Return [X, Y] of the center of cell containing provided text 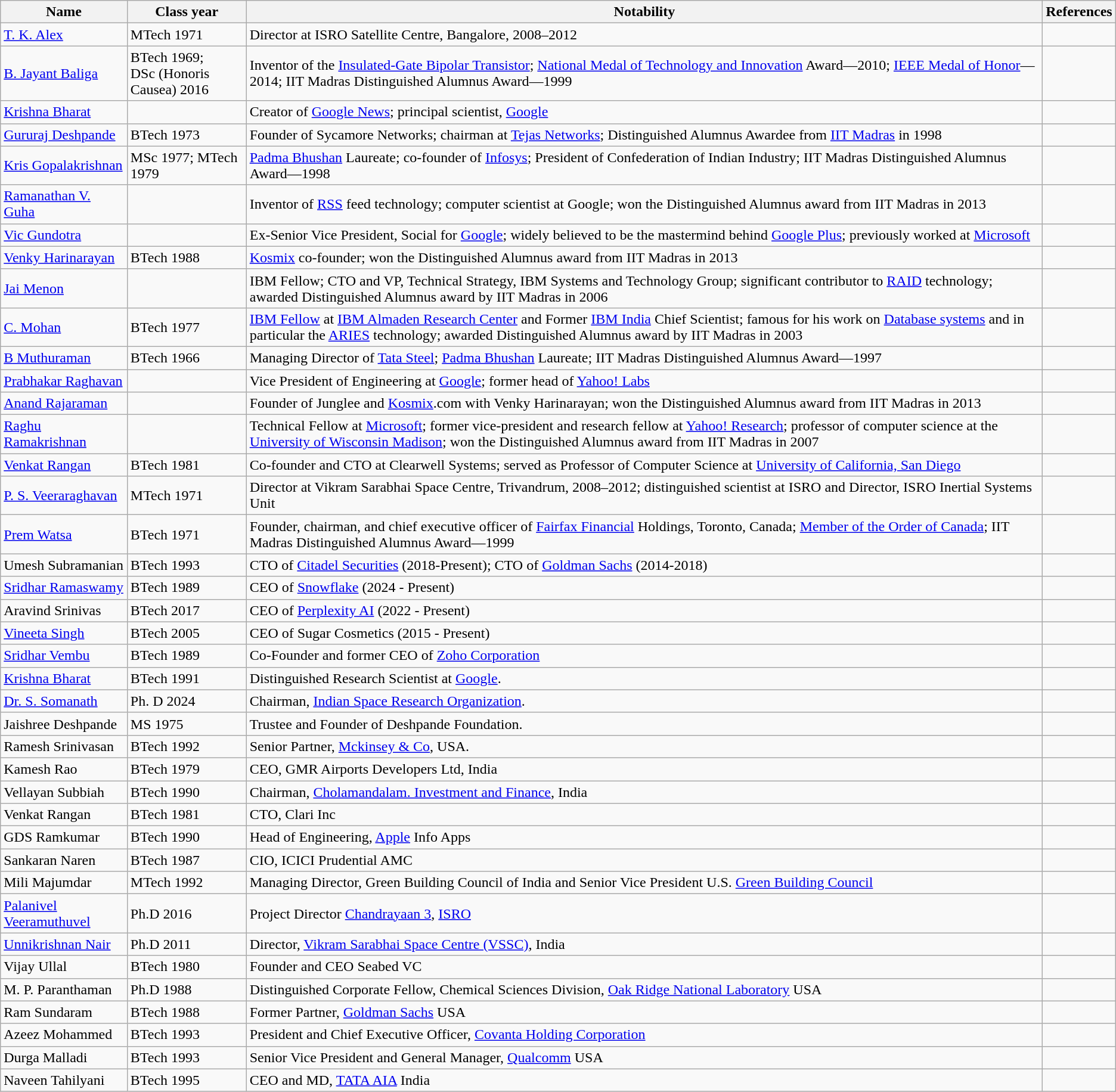
MS 1975 [187, 724]
BTech 1973 [187, 135]
Class year [187, 12]
Prem Watsa [64, 534]
BTech 1995 [187, 1080]
Ph.D 1988 [187, 989]
B Muthuraman [64, 358]
BTech 1987 [187, 860]
Founder of Sycamore Networks; chairman at Tejas Networks; Distinguished Alumnus Awardee from IIT Madras in 1998 [644, 135]
Prabhakar Raghavan [64, 381]
Distinguished Corporate Fellow, Chemical Sciences Division, Oak Ridge National Laboratory USA [644, 989]
Umesh Subramanian [64, 565]
Azeez Mohammed [64, 1035]
Sridhar Ramaswamy [64, 588]
BTech 1977 [187, 327]
Unnikrishnan Nair [64, 944]
Director at Vikram Sarabhai Space Centre, Trivandrum, 2008–2012; distinguished scientist at ISRO and Director, ISRO Inertial Systems Unit [644, 496]
Mili Majumdar [64, 883]
Chairman, Indian Space Research Organization. [644, 701]
Jai Menon [64, 288]
Palanivel Veeramuthuvel [64, 913]
Kamesh Rao [64, 769]
Inventor of RSS feed technology; computer scientist at Google; won the Distinguished Alumnus award from IIT Madras in 2013 [644, 204]
Co-founder and CTO at Clearwell Systems; served as Professor of Computer Science at University of California, San Diego [644, 465]
CEO of Snowflake (2024 - Present) [644, 588]
Ramanathan V. Guha [64, 204]
Sankaran Naren [64, 860]
Ex-Senior Vice President, Social for Google; widely believed to be the mastermind behind Google Plus; previously worked at Microsoft [644, 235]
Kosmix co-founder; won the Distinguished Alumnus award from IIT Madras in 2013 [644, 258]
Managing Director, Green Building Council of India and Senior Vice President U.S. Green Building Council [644, 883]
Sridhar Vembu [64, 656]
References [1079, 12]
Chairman, Cholamandalam. Investment and Finance, India [644, 792]
Vijay Ullal [64, 967]
BTech 2005 [187, 633]
Ram Sundaram [64, 1012]
MSc 1977; MTech 1979 [187, 166]
Vice President of Engineering at Google; former head of Yahoo! Labs [644, 381]
Vineeta Singh [64, 633]
Vic Gundotra [64, 235]
Durga Malladi [64, 1057]
Senior Partner, Mckinsey & Co, USA. [644, 746]
Founder of Junglee and Kosmix.com with Venky Harinarayan; won the Distinguished Alumnus award from IIT Madras in 2013 [644, 404]
BTech 1966 [187, 358]
Senior Vice President and General Manager, Qualcomm USA [644, 1057]
Creator of Google News; principal scientist, Google [644, 112]
B. Jayant Baliga [64, 73]
C. Mohan [64, 327]
CEO of Sugar Cosmetics (2015 - Present) [644, 633]
Former Partner, Goldman Sachs USA [644, 1012]
Ph. D 2024 [187, 701]
T. K. Alex [64, 35]
President and Chief Executive Officer, Covanta Holding Corporation [644, 1035]
Distinguished Research Scientist at Google. [644, 678]
Dr. S. Somanath [64, 701]
BTech 2017 [187, 610]
Name [64, 12]
Trustee and Founder of Deshpande Foundation. [644, 724]
MTech 1992 [187, 883]
Director, Vikram Sarabhai Space Centre (VSSC), India [644, 944]
BTech 1980 [187, 967]
Ph.D 2011 [187, 944]
Director at ISRO Satellite Centre, Bangalore, 2008–2012 [644, 35]
P. S. Veeraraghavan [64, 496]
CTO, Clari Inc [644, 815]
BTech 1979 [187, 769]
Notability [644, 12]
Head of Engineering, Apple Info Apps [644, 837]
Gururaj Deshpande [64, 135]
Vellayan Subbiah [64, 792]
Padma Bhushan Laureate; co-founder of Infosys; President of Confederation of Indian Industry; IIT Madras Distinguished Alumnus Award—1998 [644, 166]
Ramesh Srinivasan [64, 746]
BTech 1991 [187, 678]
BTech 1992 [187, 746]
CIO, ICICI Prudential AMC [644, 860]
Kris Gopalakrishnan [64, 166]
Jaishree Deshpande [64, 724]
GDS Ramkumar [64, 837]
Anand Rajaraman [64, 404]
M. P. Paranthaman [64, 989]
CEO of Perplexity AI (2022 - Present) [644, 610]
Aravind Srinivas [64, 610]
BTech 1971 [187, 534]
CTO of Citadel Securities (2018-Present); CTO of Goldman Sachs (2014-2018) [644, 565]
Ph.D 2016 [187, 913]
Venky Harinarayan [64, 258]
Project Director Chandrayaan 3, ISRO [644, 913]
Founder and CEO Seabed VC [644, 967]
Managing Director of Tata Steel; Padma Bhushan Laureate; IIT Madras Distinguished Alumnus Award—1997 [644, 358]
Raghu Ramakrishnan [64, 434]
CEO, GMR Airports Developers Ltd, India [644, 769]
Naveen Tahilyani [64, 1080]
CEO and MD, TATA AIA India [644, 1080]
Co-Founder and former CEO of Zoho Corporation [644, 656]
BTech 1969;DSc (Honoris Causea) 2016 [187, 73]
